Pinpoint the cell where the given text exists, returning its [X, Y] midpoint coordinate. 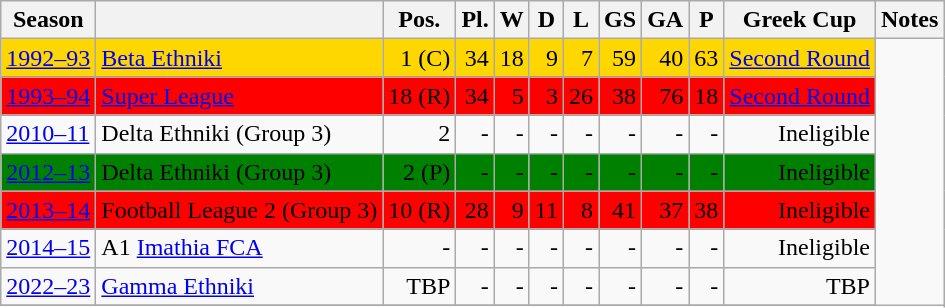
Season [48, 20]
37 [666, 210]
8 [580, 210]
59 [620, 58]
5 [512, 96]
41 [620, 210]
GS [620, 20]
1 (C) [420, 58]
2013–14 [48, 210]
L [580, 20]
Super League [240, 96]
Pl. [475, 20]
26 [580, 96]
3 [546, 96]
40 [666, 58]
2 [420, 134]
2014–15 [48, 248]
2012–13 [48, 172]
7 [580, 58]
Gamma Ethniki [240, 286]
Football League 2 (Group 3) [240, 210]
28 [475, 210]
Beta Ethniki [240, 58]
11 [546, 210]
Pos. [420, 20]
1993–94 [48, 96]
63 [706, 58]
2010–11 [48, 134]
A1 Imathia FCA [240, 248]
P [706, 20]
D [546, 20]
1992–93 [48, 58]
2 (P) [420, 172]
18 (R) [420, 96]
Greek Cup [800, 20]
76 [666, 96]
10 (R) [420, 210]
W [512, 20]
2022–23 [48, 286]
Notes [909, 20]
GA [666, 20]
